Capture the cell that displays the provided text and extract its (x, y) central coordinate. 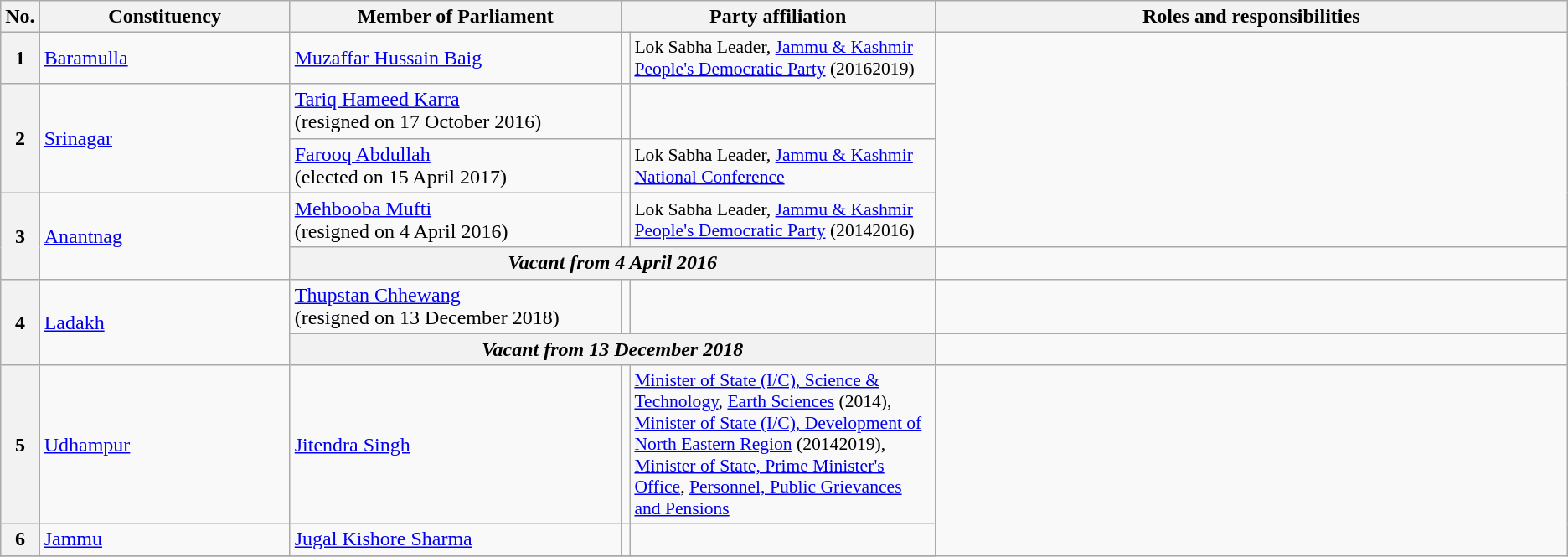
Farooq Abdullah(elected on 15 April 2017) (456, 166)
Jitendra Singh (456, 444)
Tariq Hameed Karra(resigned on 17 October 2016) (456, 111)
Udhampur (164, 444)
Anantnag (164, 236)
Lok Sabha Leader, Jammu & Kashmir National Conference (782, 166)
Vacant from 4 April 2016 (612, 263)
Baramulla (164, 59)
3 (20, 236)
Mehbooba Mufti(resigned on 4 April 2016) (456, 219)
1 (20, 59)
Lok Sabha Leader, Jammu & Kashmir People's Democratic Party (20142016) (782, 219)
Vacant from 13 December 2018 (612, 349)
No. (20, 17)
Srinagar (164, 138)
Member of Parliament (456, 17)
5 (20, 444)
Roles and responsibilities (1251, 17)
Jugal Kishore Sharma (456, 539)
Muzaffar Hussain Baig (456, 59)
Ladakh (164, 322)
Party affiliation (777, 17)
4 (20, 322)
2 (20, 138)
Jammu (164, 539)
Lok Sabha Leader, Jammu & Kashmir People's Democratic Party (20162019) (782, 59)
6 (20, 539)
Constituency (164, 17)
Thupstan Chhewang (resigned on 13 December 2018) (456, 307)
